Identify which cell holds the provided text, then report its (X, Y) central coordinate. 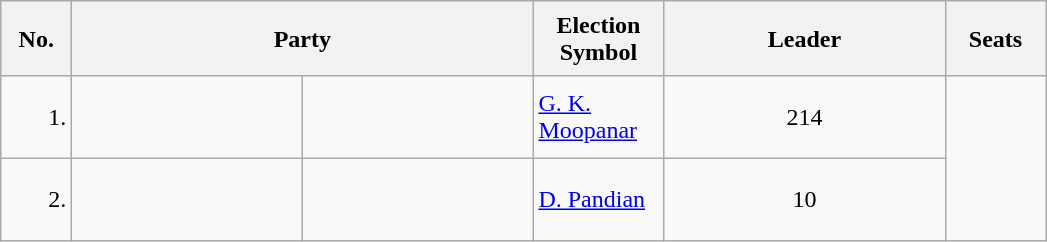
Leader (804, 38)
Seats (996, 38)
2. (36, 199)
214 (804, 117)
Party (302, 38)
D. Pandian (598, 199)
Election Symbol (598, 38)
No. (36, 38)
10 (804, 199)
G. K. Moopanar (598, 117)
1. (36, 117)
